Detect which cell encompasses the target text, then output its (x, y) center coordinate. 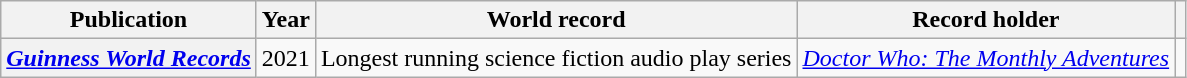
Doctor Who: The Monthly Adventures (986, 58)
Year (286, 20)
Guinness World Records (129, 58)
Record holder (986, 20)
Longest running science fiction audio play series (556, 58)
2021 (286, 58)
World record (556, 20)
Publication (129, 20)
